For the text-containing cell, return its midpoint in [X, Y] coordinate format. 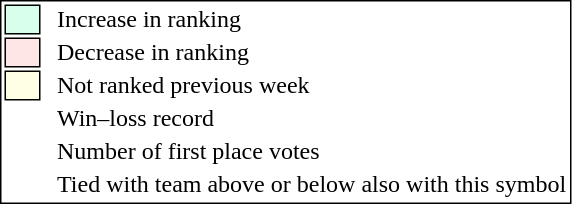
Increase in ranking [312, 19]
Decrease in ranking [312, 53]
Number of first place votes [312, 151]
Tied with team above or below also with this symbol [312, 185]
Win–loss record [312, 119]
Not ranked previous week [312, 85]
